From the cell containing the given text, extract its center point as (x, y) coordinate. 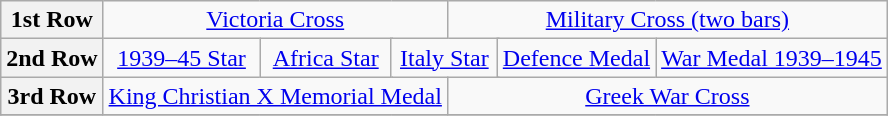
King Christian X Memorial Medal (275, 96)
3rd Row (52, 96)
1939–45 Star (182, 58)
Military Cross (two bars) (667, 20)
1st Row (52, 20)
Defence Medal (576, 58)
2nd Row (52, 58)
War Medal 1939–1945 (772, 58)
Victoria Cross (275, 20)
Africa Star (326, 58)
Italy Star (444, 58)
Greek War Cross (667, 96)
